Output the [x, y] coordinate of the center of the cell containing the given text.  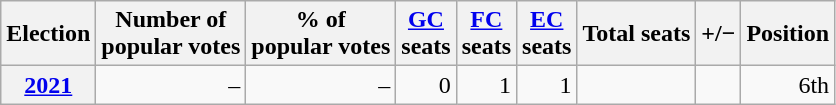
2021 [48, 85]
Total seats [636, 34]
FCseats [486, 34]
+/− [718, 34]
Number ofpopular votes [171, 34]
Election [48, 34]
% ofpopular votes [321, 34]
GCseats [426, 34]
6th [788, 85]
0 [426, 85]
ECseats [547, 34]
Position [788, 34]
